Find where the given text appears and provide that cell's center as [X, Y] coordinate. 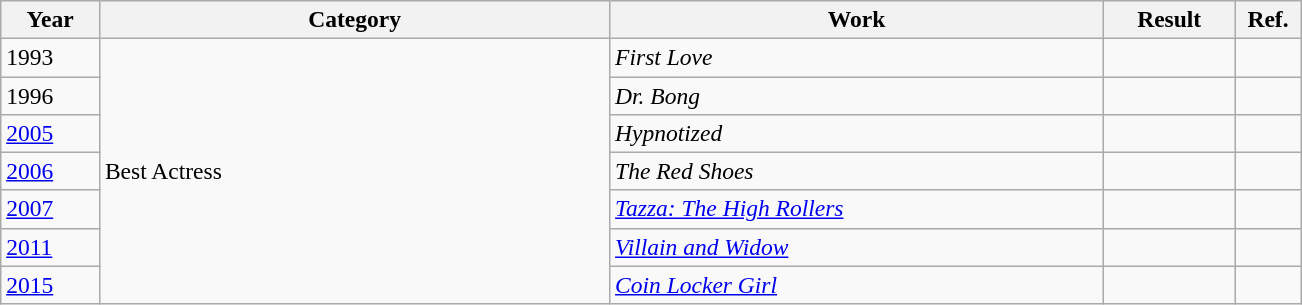
Result [1169, 19]
Year [50, 19]
Ref. [1268, 19]
Category [354, 19]
Best Actress [354, 170]
Dr. Bong [857, 95]
1996 [50, 95]
2006 [50, 171]
The Red Shoes [857, 171]
First Love [857, 57]
1993 [50, 57]
2007 [50, 209]
Coin Locker Girl [857, 285]
Hypnotized [857, 133]
Villain and Widow [857, 247]
2015 [50, 285]
2011 [50, 247]
2005 [50, 133]
Work [857, 19]
Tazza: The High Rollers [857, 209]
